Extract the (X, Y) coordinate from the center of the cell holding the provided text.  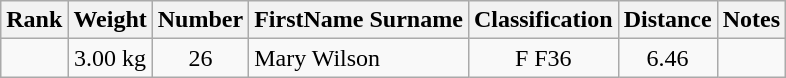
3.00 kg (110, 58)
Weight (110, 20)
6.46 (668, 58)
Distance (668, 20)
F F36 (543, 58)
Number (200, 20)
26 (200, 58)
FirstName Surname (359, 20)
Classification (543, 20)
Mary Wilson (359, 58)
Rank (34, 20)
Notes (751, 20)
